Search for the cell housing the specified text and yield its [X, Y] center coordinate. 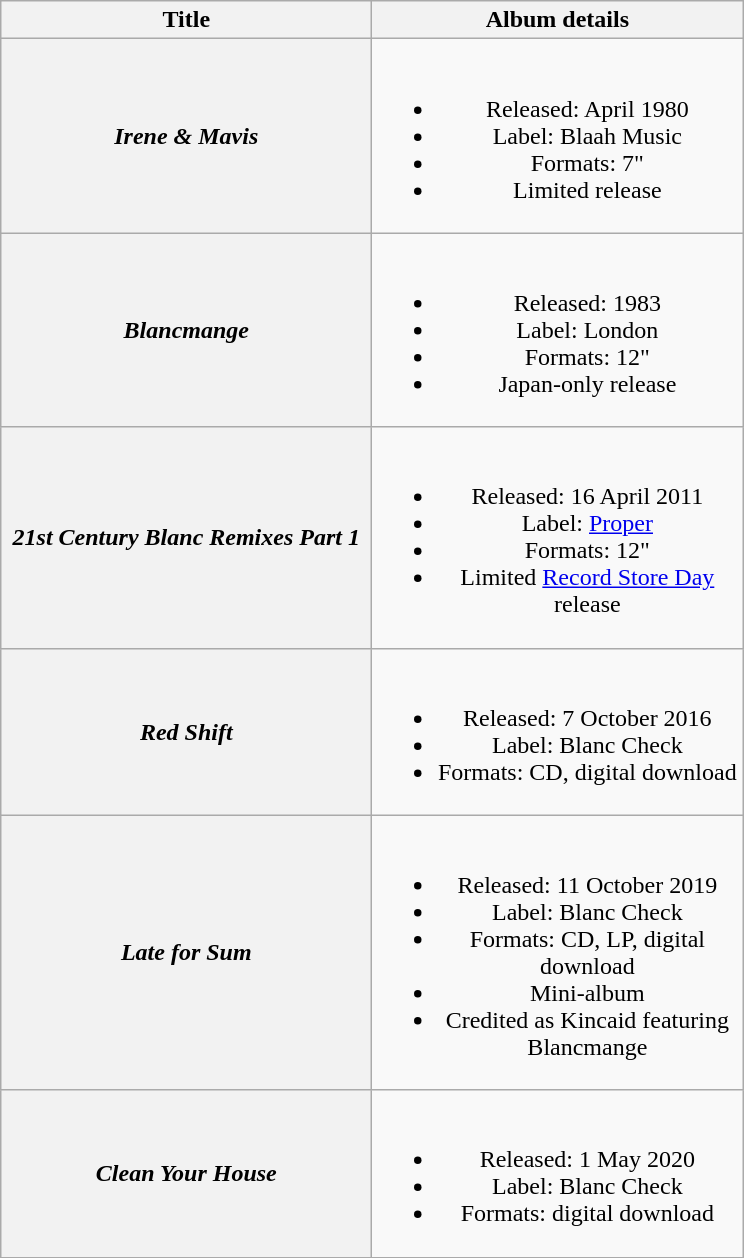
Released: 1983Label: LondonFormats: 12"Japan-only release [558, 330]
Red Shift [186, 732]
Title [186, 20]
Released: April 1980Label: Blaah MusicFormats: 7"Limited release [558, 136]
Late for Sum [186, 952]
Released: 11 October 2019Label: Blanc CheckFormats: CD, LP, digital downloadMini-albumCredited as Kincaid featuring Blancmange [558, 952]
Released: 16 April 2011Label: ProperFormats: 12"Limited Record Store Day release [558, 538]
21st Century Blanc Remixes Part 1 [186, 538]
Released: 7 October 2016Label: Blanc CheckFormats: CD, digital download [558, 732]
Blancmange [186, 330]
Released: 1 May 2020Label: Blanc CheckFormats: digital download [558, 1174]
Irene & Mavis [186, 136]
Album details [558, 20]
Clean Your House [186, 1174]
